Locate the cell with the specified text and output its [x, y] center coordinate. 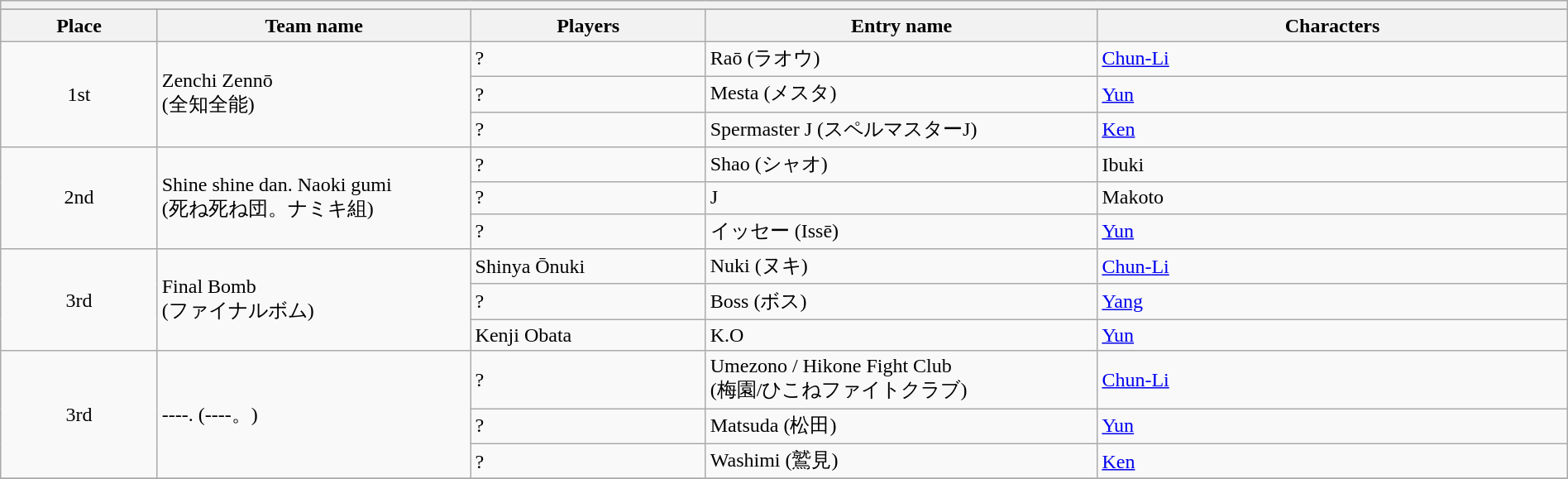
J [901, 198]
Entry name [901, 26]
Raō (ラオウ) [901, 60]
Ibuki [1332, 165]
Nuki (ヌキ) [901, 266]
Spermaster J (スペルマスターJ) [901, 129]
Final Bomb(ファイナルボム) [314, 299]
Washimi (鷲見) [901, 462]
2nd [79, 199]
Mesta (メスタ) [901, 94]
K.O [901, 335]
Umezono / Hikone Fight Club(梅園/ひこねファイトクラブ) [901, 380]
Boss (ボス) [901, 301]
Matsuda (松田) [901, 427]
Shinya Ōnuki [588, 266]
Shao (シャオ) [901, 165]
Yang [1332, 301]
Team name [314, 26]
Players [588, 26]
イッセー (Issē) [901, 232]
Place [79, 26]
----. (----。) [314, 415]
Shine shine dan. Naoki gumi(死ね死ね団。ナミキ組) [314, 199]
Zenchi Zennō(全知全能) [314, 94]
Makoto [1332, 198]
1st [79, 94]
Kenji Obata [588, 335]
Characters [1332, 26]
